Pinpoint the cell where the given text exists, returning its [x, y] midpoint coordinate. 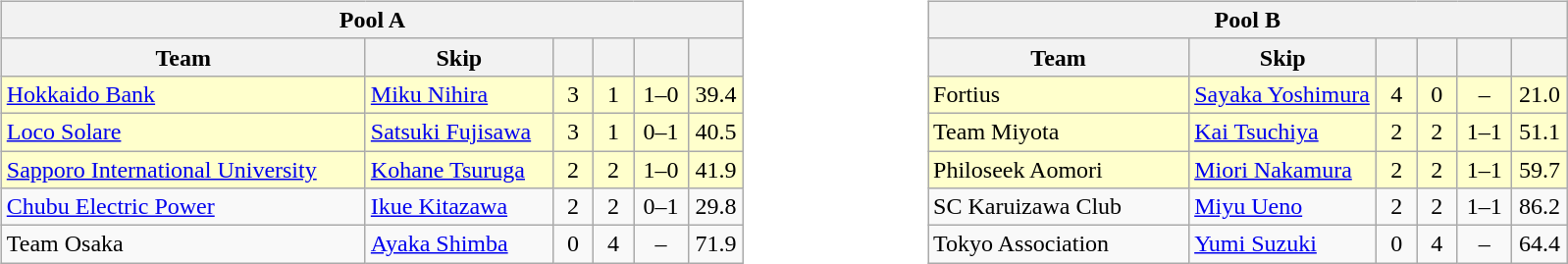
Pool B [1248, 20]
Kohane Tsuruga [459, 170]
Kai Tsuchiya [1283, 132]
Team Osaka [183, 244]
Tokyo Association [1059, 244]
Team Miyota [1059, 132]
86.2 [1540, 207]
Sapporo International University [183, 170]
39.4 [716, 94]
SC Karuizawa Club [1059, 207]
Miku Nihira [459, 94]
Fortius [1059, 94]
Chubu Electric Power [183, 207]
71.9 [716, 244]
Hokkaido Bank [183, 94]
Philoseek Aomori [1059, 170]
Sayaka Yoshimura [1283, 94]
Ayaka Shimba [459, 244]
64.4 [1540, 244]
41.9 [716, 170]
59.7 [1540, 170]
40.5 [716, 132]
Miyu Ueno [1283, 207]
29.8 [716, 207]
Yumi Suzuki [1283, 244]
21.0 [1540, 94]
Ikue Kitazawa [459, 207]
Pool A [372, 20]
Satsuki Fujisawa [459, 132]
51.1 [1540, 132]
Loco Solare [183, 132]
Miori Nakamura [1283, 170]
